Find where the given text appears and provide that cell's center as [x, y] coordinate. 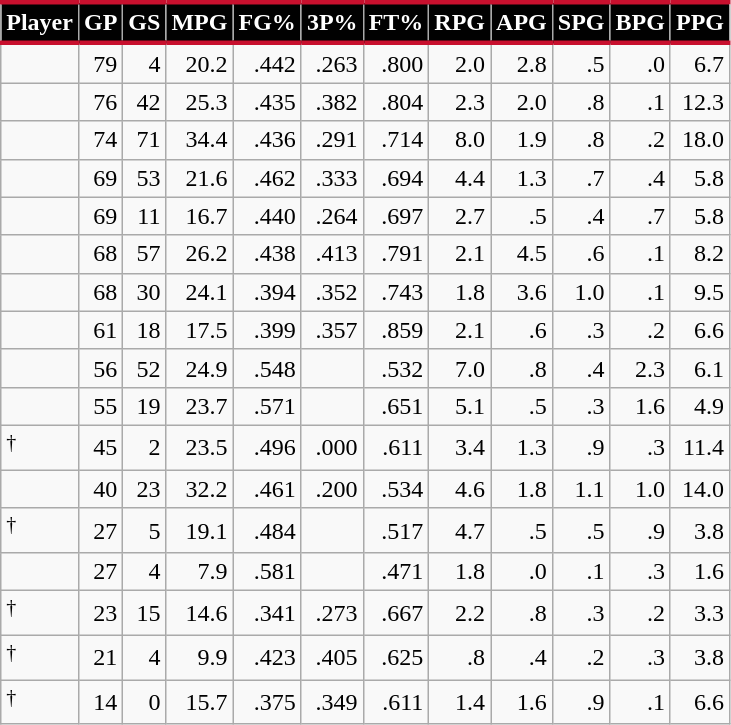
57 [144, 254]
23.7 [200, 406]
11.4 [700, 448]
3P% [332, 22]
.352 [332, 292]
.571 [267, 406]
52 [144, 368]
.264 [332, 216]
.405 [332, 658]
76 [100, 102]
.413 [332, 254]
BPG [640, 22]
2.8 [522, 63]
6.7 [700, 63]
3.4 [460, 448]
79 [100, 63]
Player [40, 22]
15.7 [200, 702]
4.9 [700, 406]
.435 [267, 102]
4.5 [522, 254]
FG% [267, 22]
.423 [267, 658]
24.9 [200, 368]
12.3 [700, 102]
.714 [396, 140]
45 [100, 448]
14.0 [700, 489]
.375 [267, 702]
18.0 [700, 140]
23.5 [200, 448]
.548 [267, 368]
GP [100, 22]
.651 [396, 406]
.291 [332, 140]
0 [144, 702]
56 [100, 368]
9.5 [700, 292]
2 [144, 448]
.462 [267, 178]
15 [144, 614]
71 [144, 140]
MPG [200, 22]
APG [522, 22]
14.6 [200, 614]
PPG [700, 22]
40 [100, 489]
.399 [267, 330]
21.6 [200, 178]
53 [144, 178]
19.1 [200, 530]
61 [100, 330]
5.1 [460, 406]
.667 [396, 614]
SPG [581, 22]
.436 [267, 140]
.800 [396, 63]
.000 [332, 448]
.273 [332, 614]
11 [144, 216]
.804 [396, 102]
17.5 [200, 330]
16.7 [200, 216]
.382 [332, 102]
.791 [396, 254]
.200 [332, 489]
GS [144, 22]
.461 [267, 489]
4.4 [460, 178]
8.0 [460, 140]
1.4 [460, 702]
.263 [332, 63]
18 [144, 330]
.517 [396, 530]
1.1 [581, 489]
34.4 [200, 140]
.859 [396, 330]
26.2 [200, 254]
19 [144, 406]
.333 [332, 178]
3.3 [700, 614]
.357 [332, 330]
25.3 [200, 102]
2.2 [460, 614]
3.6 [522, 292]
24.1 [200, 292]
.341 [267, 614]
2.7 [460, 216]
21 [100, 658]
7.0 [460, 368]
.438 [267, 254]
4.7 [460, 530]
1.9 [522, 140]
74 [100, 140]
32.2 [200, 489]
9.9 [200, 658]
.697 [396, 216]
42 [144, 102]
.394 [267, 292]
.484 [267, 530]
.581 [267, 572]
8.2 [700, 254]
.694 [396, 178]
.440 [267, 216]
.496 [267, 448]
.534 [396, 489]
55 [100, 406]
FT% [396, 22]
.625 [396, 658]
.532 [396, 368]
.349 [332, 702]
30 [144, 292]
4.6 [460, 489]
.471 [396, 572]
.743 [396, 292]
7.9 [200, 572]
5 [144, 530]
14 [100, 702]
RPG [460, 22]
6.1 [700, 368]
20.2 [200, 63]
.442 [267, 63]
